From the cell containing the given text, extract its center point as [x, y] coordinate. 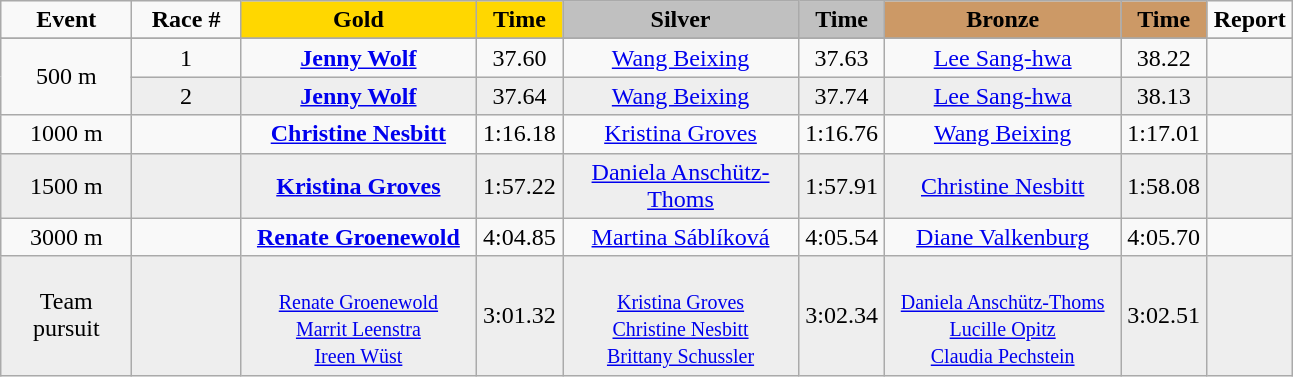
1:57.22 [519, 186]
38.13 [1164, 96]
1000 m [66, 134]
Team pursuit [66, 316]
37.64 [519, 96]
1:16.18 [519, 134]
Diane Valkenburg [1003, 237]
4:05.70 [1164, 237]
Martina Sáblíková [680, 237]
37.63 [842, 58]
500 m [66, 77]
1:16.76 [842, 134]
37.74 [842, 96]
1500 m [66, 186]
Report [1250, 20]
38.22 [1164, 58]
3:02.51 [1164, 316]
4:05.54 [842, 237]
Bronze [1003, 20]
Daniela Anschütz-Thoms [680, 186]
1:57.91 [842, 186]
Renate GroenewoldMarrit LeenstraIreen Wüst [358, 316]
Silver [680, 20]
37.60 [519, 58]
3:02.34 [842, 316]
Renate Groenewold [358, 237]
1 [186, 58]
1:58.08 [1164, 186]
Daniela Anschütz-ThomsLucille OpitzClaudia Pechstein [1003, 316]
3:01.32 [519, 316]
2 [186, 96]
Kristina GrovesChristine NesbittBrittany Schussler [680, 316]
3000 m [66, 237]
1:17.01 [1164, 134]
Event [66, 20]
Race # [186, 20]
4:04.85 [519, 237]
Gold [358, 20]
